Return the [x, y] coordinate for the center point of the cell that contains the specified text.  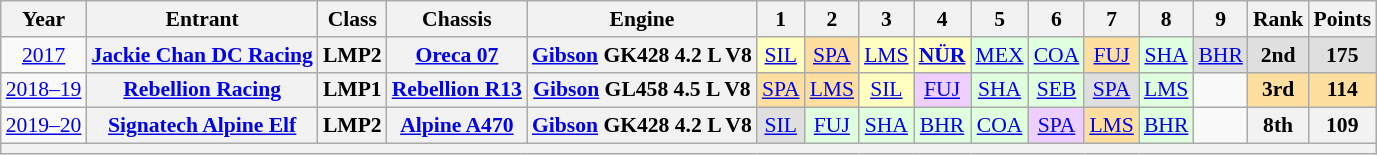
LMP1 [352, 90]
Points [1342, 19]
Signatech Alpine Elf [202, 126]
NÜR [942, 55]
Oreca 07 [457, 55]
MEX [999, 55]
109 [1342, 126]
2019–20 [44, 126]
3 [886, 19]
3rd [1278, 90]
2018–19 [44, 90]
114 [1342, 90]
7 [1112, 19]
9 [1220, 19]
2 [832, 19]
Engine [642, 19]
Entrant [202, 19]
8th [1278, 126]
1 [781, 19]
Gibson GL458 4.5 L V8 [642, 90]
2nd [1278, 55]
Chassis [457, 19]
Year [44, 19]
Jackie Chan DC Racing [202, 55]
Rebellion R13 [457, 90]
Alpine A470 [457, 126]
Rebellion Racing [202, 90]
Class [352, 19]
4 [942, 19]
SEB [1057, 90]
6 [1057, 19]
Rank [1278, 19]
8 [1166, 19]
175 [1342, 55]
5 [999, 19]
2017 [44, 55]
